Search for the cell housing the specified text and yield its (x, y) center coordinate. 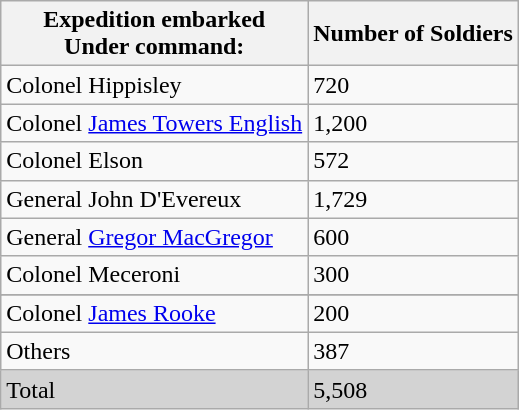
387 (414, 351)
Colonel Hippisley (154, 85)
300 (414, 275)
Colonel James Towers English (154, 123)
5,508 (414, 389)
Number of Soldiers (414, 34)
1,729 (414, 199)
General Gregor MacGregor (154, 237)
Colonel Meceroni (154, 275)
600 (414, 237)
General John D'Evereux (154, 199)
Colonel Elson (154, 161)
Colonel James Rooke (154, 313)
200 (414, 313)
Others (154, 351)
1,200 (414, 123)
720 (414, 85)
Total (154, 389)
572 (414, 161)
Expedition embarkedUnder command: (154, 34)
